Scan for the cell matching the given text and deliver its (X, Y) coordinate at center. 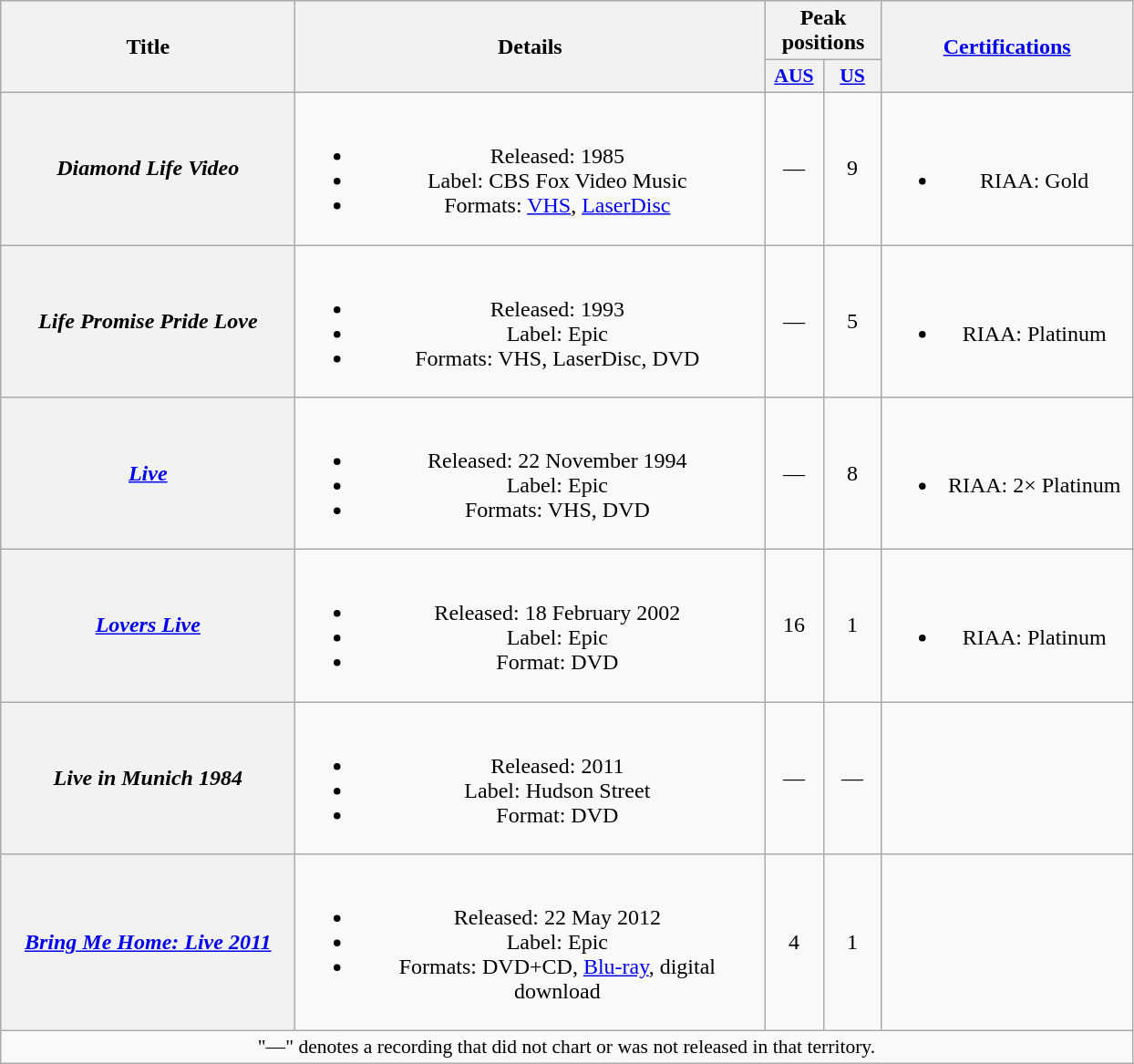
Details (531, 47)
Diamond Life Video (148, 168)
9 (852, 168)
Lovers Live (148, 625)
Released: 2011Label: Hudson StreetFormat: DVD (531, 779)
Released: 22 November 1994Label: EpicFormats: VHS, DVD (531, 474)
Released: 1993Label: EpicFormats: VHS, LaserDisc, DVD (531, 321)
Released: 1985Label: CBS Fox Video MusicFormats: VHS, LaserDisc (531, 168)
Released: 22 May 2012Label: EpicFormats: DVD+CD, Blu-ray, digital download (531, 943)
Title (148, 47)
Live in Munich 1984 (148, 779)
Live (148, 474)
4 (794, 943)
Bring Me Home: Live 2011 (148, 943)
"—" denotes a recording that did not chart or was not released in that territory. (567, 1048)
US (852, 77)
RIAA: 2× Platinum (1006, 474)
8 (852, 474)
5 (852, 321)
RIAA: Gold (1006, 168)
AUS (794, 77)
Released: 18 February 2002Label: EpicFormat: DVD (531, 625)
Certifications (1006, 47)
Peak positions (823, 31)
Life Promise Pride Love (148, 321)
16 (794, 625)
